Extract the (X, Y) coordinate from the center of the cell holding the provided text.  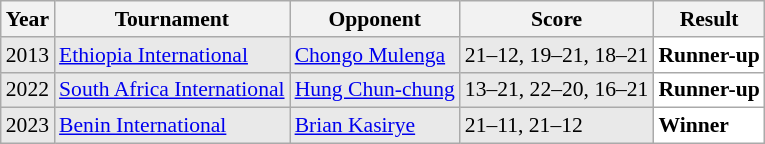
2022 (28, 90)
Score (557, 19)
South Africa International (172, 90)
2013 (28, 55)
Hung Chun-chung (375, 90)
Ethiopia International (172, 55)
21–12, 19–21, 18–21 (557, 55)
Year (28, 19)
Winner (708, 126)
Opponent (375, 19)
Benin International (172, 126)
21–11, 21–12 (557, 126)
Tournament (172, 19)
Result (708, 19)
Chongo Mulenga (375, 55)
2023 (28, 126)
13–21, 22–20, 16–21 (557, 90)
Brian Kasirye (375, 126)
